Extract the [X, Y] coordinate from the center of the cell holding the provided text.  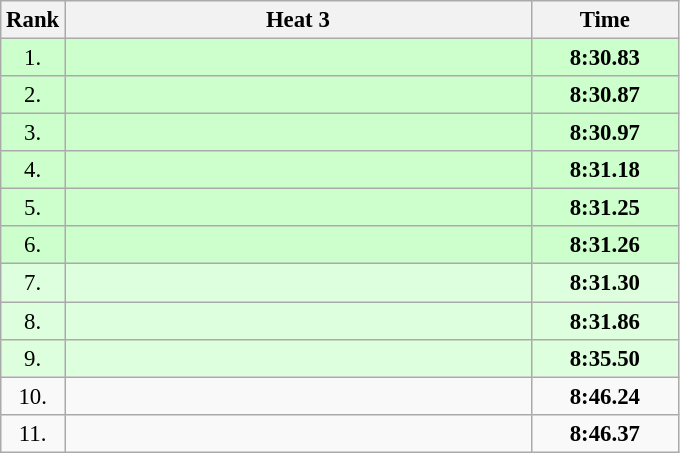
8:31.25 [604, 208]
8:46.37 [604, 433]
Time [604, 20]
9. [33, 358]
5. [33, 208]
Rank [33, 20]
3. [33, 133]
8:31.86 [604, 321]
8:31.30 [604, 283]
8:30.97 [604, 133]
8. [33, 321]
11. [33, 433]
7. [33, 283]
Heat 3 [298, 20]
8:30.83 [604, 58]
10. [33, 396]
8:31.18 [604, 170]
8:35.50 [604, 358]
8:46.24 [604, 396]
4. [33, 170]
2. [33, 95]
8:30.87 [604, 95]
1. [33, 58]
6. [33, 245]
8:31.26 [604, 245]
